Provide the [x, y] coordinate of the cell's center where the given text is located.  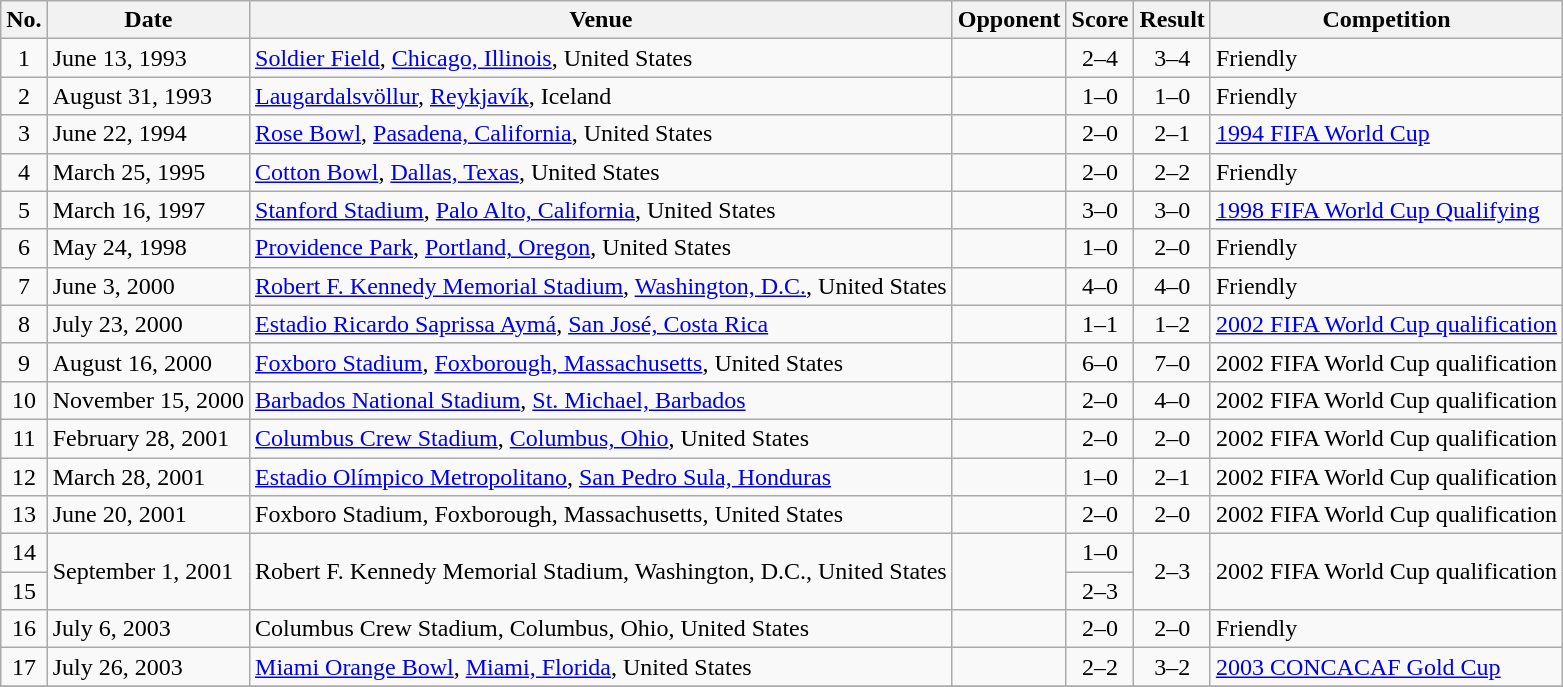
3–2 [1172, 667]
2 [24, 96]
4 [24, 172]
15 [24, 591]
2–4 [1100, 58]
Providence Park, Portland, Oregon, United States [602, 248]
Opponent [1009, 20]
9 [24, 362]
Date [148, 20]
Soldier Field, Chicago, Illinois, United States [602, 58]
7–0 [1172, 362]
February 28, 2001 [148, 438]
Cotton Bowl, Dallas, Texas, United States [602, 172]
6–0 [1100, 362]
August 31, 1993 [148, 96]
12 [24, 477]
Laugardalsvöllur, Reykjavík, Iceland [602, 96]
14 [24, 553]
13 [24, 515]
November 15, 2000 [148, 400]
1 [24, 58]
June 13, 1993 [148, 58]
Result [1172, 20]
16 [24, 629]
8 [24, 324]
July 6, 2003 [148, 629]
July 23, 2000 [148, 324]
Barbados National Stadium, St. Michael, Barbados [602, 400]
Miami Orange Bowl, Miami, Florida, United States [602, 667]
Score [1100, 20]
March 28, 2001 [148, 477]
10 [24, 400]
Estadio Ricardo Saprissa Aymá, San José, Costa Rica [602, 324]
Stanford Stadium, Palo Alto, California, United States [602, 210]
Venue [602, 20]
Rose Bowl, Pasadena, California, United States [602, 134]
June 3, 2000 [148, 286]
Competition [1386, 20]
17 [24, 667]
September 1, 2001 [148, 572]
1–2 [1172, 324]
6 [24, 248]
1–1 [1100, 324]
3 [24, 134]
No. [24, 20]
August 16, 2000 [148, 362]
Estadio Olímpico Metropolitano, San Pedro Sula, Honduras [602, 477]
March 16, 1997 [148, 210]
11 [24, 438]
2003 CONCACAF Gold Cup [1386, 667]
1998 FIFA World Cup Qualifying [1386, 210]
1994 FIFA World Cup [1386, 134]
7 [24, 286]
July 26, 2003 [148, 667]
June 20, 2001 [148, 515]
3–4 [1172, 58]
March 25, 1995 [148, 172]
5 [24, 210]
June 22, 1994 [148, 134]
May 24, 1998 [148, 248]
